Search for the cell housing the specified text and yield its [X, Y] center coordinate. 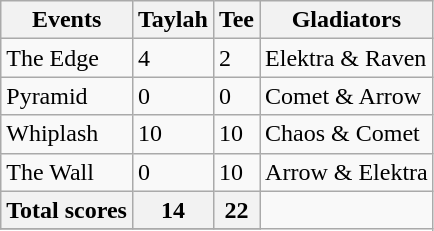
Arrow & Elektra [347, 172]
Pyramid [67, 96]
Whiplash [67, 134]
Chaos & Comet [347, 134]
Taylah [172, 20]
Comet & Arrow [347, 96]
Gladiators [347, 20]
2 [236, 58]
Events [67, 20]
The Wall [67, 172]
22 [236, 210]
4 [172, 58]
Elektra & Raven [347, 58]
The Edge [67, 58]
Tee [236, 20]
Total scores [67, 210]
14 [172, 210]
